For the text-containing cell, return its midpoint in [X, Y] coordinate format. 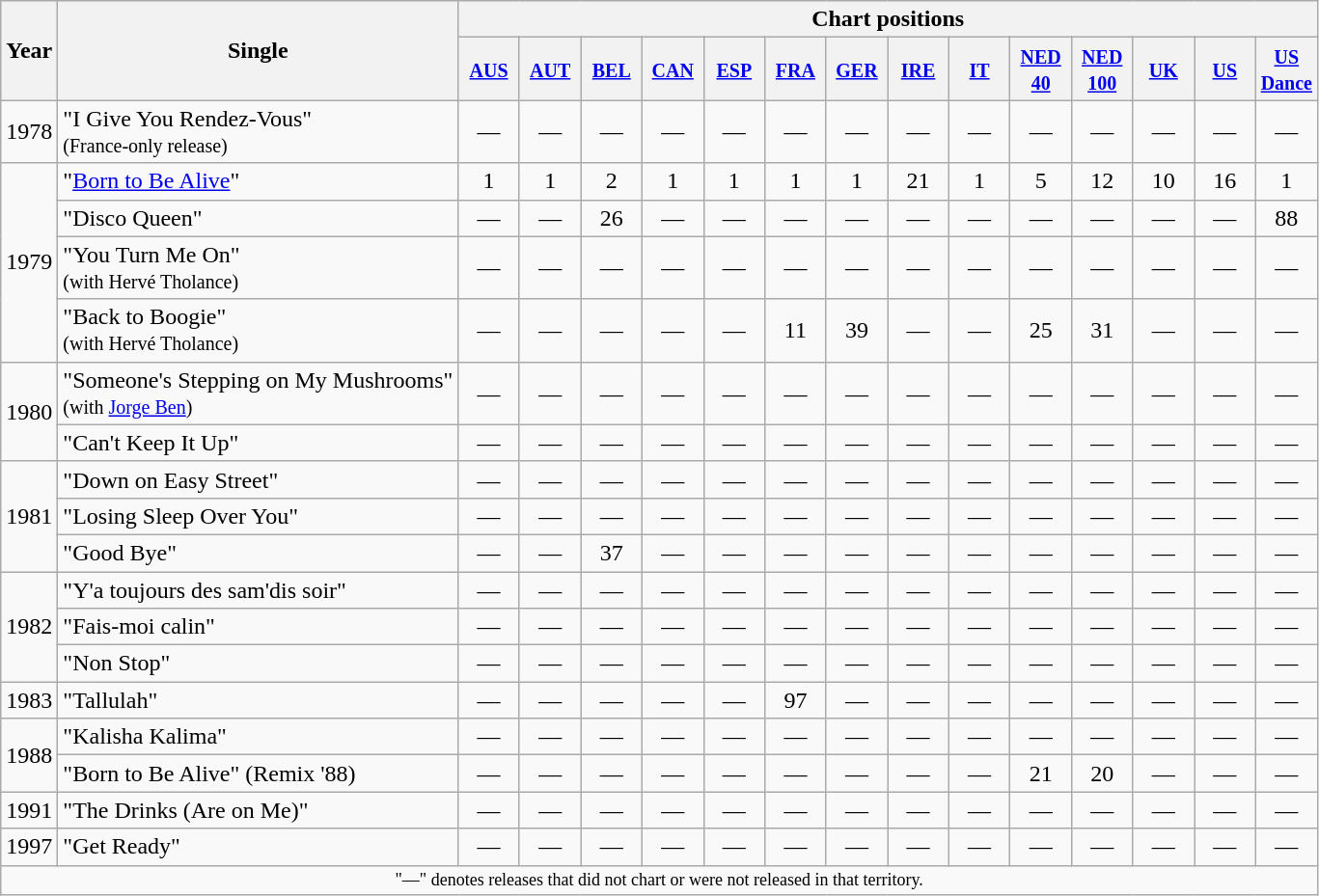
25 [1041, 330]
"Can't Keep It Up" [259, 443]
1979 [29, 262]
20 [1102, 774]
AUT [550, 69]
IT [979, 69]
37 [612, 553]
AUS [489, 69]
NED 40 [1041, 69]
ESP [734, 69]
39 [857, 330]
"Tallulah" [259, 700]
1997 [29, 847]
"—" denotes releases that did not chart or were not released in that territory. [660, 880]
12 [1102, 181]
26 [612, 218]
1981 [29, 516]
BEL [612, 69]
16 [1225, 181]
97 [796, 700]
"Back to Boogie" (with Hervé Tholance) [259, 330]
"Born to Be Alive" [259, 181]
"Non Stop" [259, 664]
Chart positions [888, 19]
"Y'a toujours des sam'dis soir" [259, 589]
Year [29, 50]
1978 [29, 131]
88 [1286, 218]
FRA [796, 69]
GER [857, 69]
"Get Ready" [259, 847]
31 [1102, 330]
1980 [29, 411]
11 [796, 330]
1982 [29, 626]
"Fais-moi calin" [259, 627]
"Disco Queen" [259, 218]
5 [1041, 181]
1991 [29, 810]
NED 100 [1102, 69]
"Born to Be Alive" (Remix '88) [259, 774]
1983 [29, 700]
"The Drinks (Are on Me)" [259, 810]
US Dance [1286, 69]
"Losing Sleep Over You" [259, 516]
"Kalisha Kalima" [259, 737]
2 [612, 181]
UK [1164, 69]
"Down on Easy Street" [259, 479]
CAN [673, 69]
US [1225, 69]
"I Give You Rendez-Vous" (France-only release) [259, 131]
IRE [919, 69]
"Good Bye" [259, 553]
"You Turn Me On" (with Hervé Tholance) [259, 268]
Single [259, 50]
1988 [29, 755]
10 [1164, 181]
"Someone's Stepping on My Mushrooms" (with Jorge Ben) [259, 394]
